Determine the [x, y] coordinate at the center of the cell enclosing the given text.  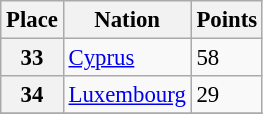
Cyprus [127, 58]
Points [226, 20]
Nation [127, 20]
Place [32, 20]
33 [32, 58]
Luxembourg [127, 95]
29 [226, 95]
34 [32, 95]
58 [226, 58]
